Find where the given text appears and provide that cell's center as (X, Y) coordinate. 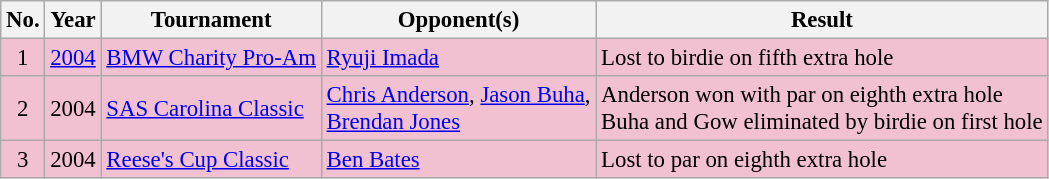
2 (23, 108)
Ben Bates (458, 160)
SAS Carolina Classic (211, 108)
Result (822, 20)
Reese's Cup Classic (211, 160)
Lost to birdie on fifth extra hole (822, 58)
Anderson won with par on eighth extra holeBuha and Gow eliminated by birdie on first hole (822, 108)
BMW Charity Pro-Am (211, 58)
Year (73, 20)
1 (23, 58)
Chris Anderson, Jason Buha, Brendan Jones (458, 108)
Ryuji Imada (458, 58)
No. (23, 20)
3 (23, 160)
Opponent(s) (458, 20)
Lost to par on eighth extra hole (822, 160)
Tournament (211, 20)
